Capture the cell that displays the provided text and extract its [x, y] central coordinate. 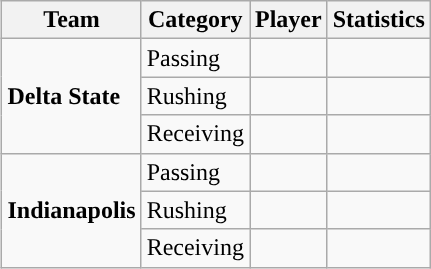
Player [289, 20]
Statistics [378, 20]
Category [195, 20]
Delta State [72, 96]
Indianapolis [72, 210]
Team [72, 20]
